Extract the (x, y) coordinate from the center of the cell holding the provided text.  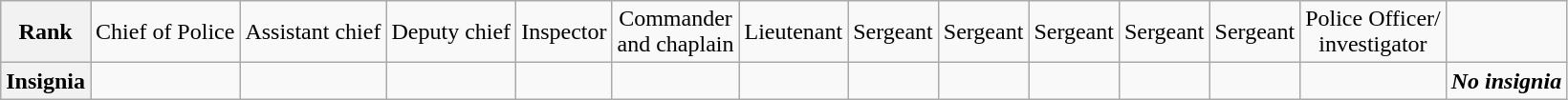
Deputy chief (451, 32)
Inspector (564, 32)
Commanderand chaplain (675, 32)
No insignia (1506, 81)
Assistant chief (314, 32)
Insignia (46, 81)
Chief of Police (165, 32)
Police Officer/investigator (1373, 32)
Lieutenant (794, 32)
Rank (46, 32)
